Return [x, y] of the center of cell containing provided text 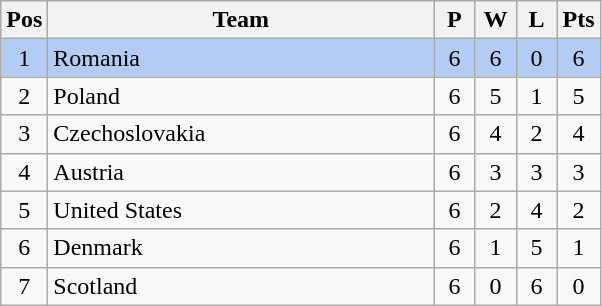
Pts [578, 20]
United States [241, 210]
Team [241, 20]
7 [24, 286]
Scotland [241, 286]
P [454, 20]
Pos [24, 20]
L [536, 20]
W [496, 20]
Denmark [241, 248]
Austria [241, 172]
Poland [241, 96]
Romania [241, 58]
Czechoslovakia [241, 134]
